Return the (X, Y) coordinate for the center point of the cell that contains the specified text.  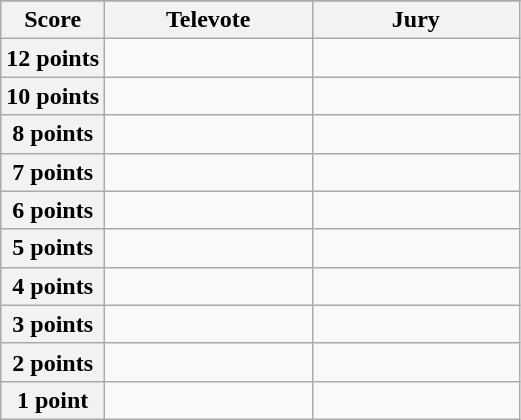
5 points (53, 248)
12 points (53, 58)
3 points (53, 324)
8 points (53, 134)
10 points (53, 96)
7 points (53, 172)
2 points (53, 362)
6 points (53, 210)
Televote (209, 20)
4 points (53, 286)
Score (53, 20)
1 point (53, 400)
Jury (416, 20)
